Determine the (x, y) coordinate at the center of the cell enclosing the given text.  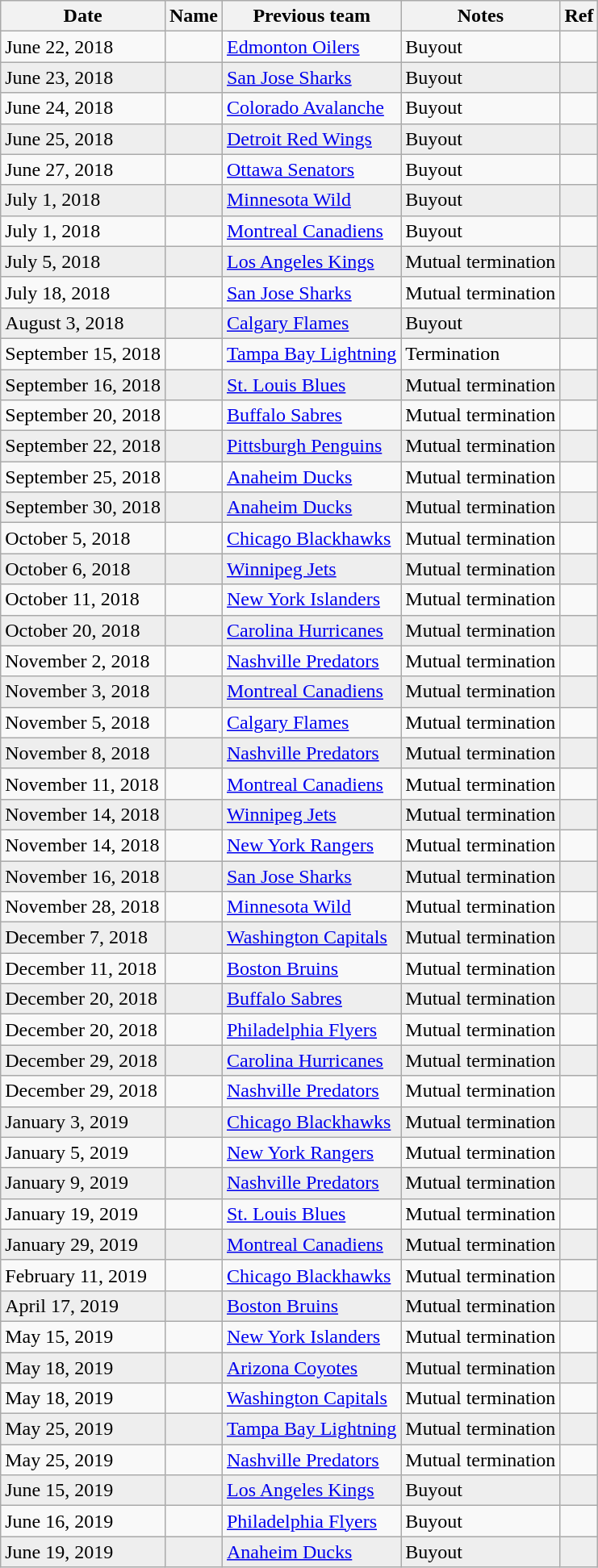
May 15, 2019 (83, 1336)
Ottawa Senators (312, 169)
June 19, 2019 (83, 1552)
Pittsburgh Penguins (312, 446)
June 25, 2018 (83, 139)
September 16, 2018 (83, 385)
Notes (481, 16)
June 24, 2018 (83, 108)
November 8, 2018 (83, 753)
April 17, 2019 (83, 1306)
November 16, 2018 (83, 876)
October 6, 2018 (83, 569)
February 11, 2019 (83, 1275)
June 27, 2018 (83, 169)
October 5, 2018 (83, 538)
December 11, 2018 (83, 968)
Arizona Coyotes (312, 1368)
June 15, 2019 (83, 1491)
October 11, 2018 (83, 600)
January 19, 2019 (83, 1214)
Colorado Avalanche (312, 108)
Name (194, 16)
January 5, 2019 (83, 1152)
November 11, 2018 (83, 784)
Detroit Red Wings (312, 139)
October 20, 2018 (83, 630)
Date (83, 16)
Edmonton Oilers (312, 47)
July 18, 2018 (83, 292)
January 3, 2019 (83, 1122)
Ref (579, 16)
September 25, 2018 (83, 477)
November 28, 2018 (83, 907)
November 2, 2018 (83, 661)
September 30, 2018 (83, 508)
June 22, 2018 (83, 47)
June 23, 2018 (83, 77)
January 9, 2019 (83, 1183)
September 15, 2018 (83, 353)
September 22, 2018 (83, 446)
June 16, 2019 (83, 1521)
Previous team (312, 16)
November 3, 2018 (83, 692)
Termination (481, 353)
November 5, 2018 (83, 722)
January 29, 2019 (83, 1244)
December 7, 2018 (83, 938)
September 20, 2018 (83, 416)
August 3, 2018 (83, 323)
July 5, 2018 (83, 261)
